Capture the cell that displays the provided text and extract its (X, Y) central coordinate. 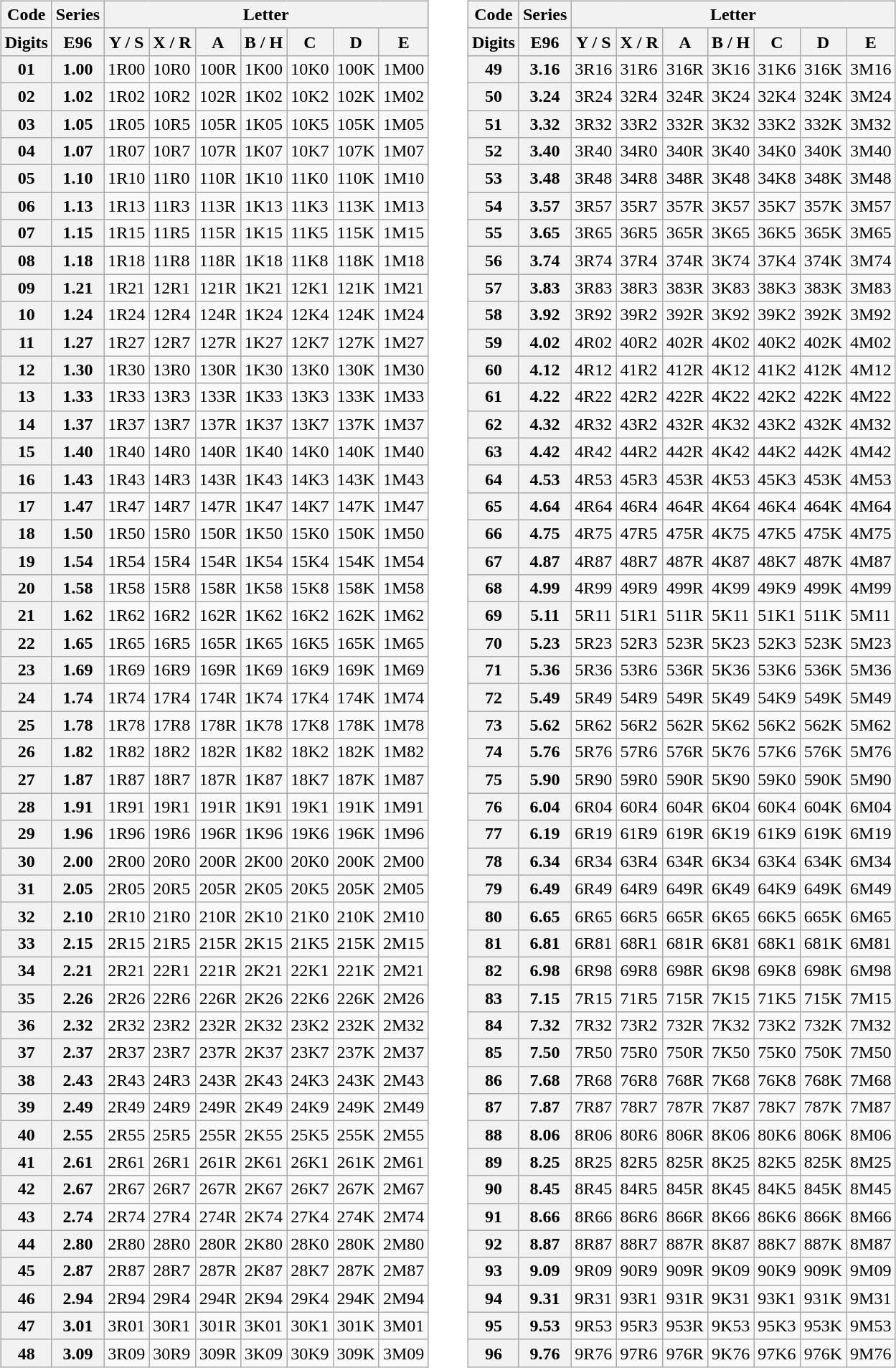
69 (494, 616)
63R4 (639, 861)
154K (356, 561)
2M80 (403, 1244)
38K3 (777, 288)
442R (684, 451)
243R (218, 1080)
7R32 (594, 1026)
37R4 (639, 261)
14K7 (310, 506)
3K83 (730, 288)
825K (823, 1162)
7.50 (544, 1053)
102K (356, 96)
6M81 (871, 943)
13R3 (172, 397)
1K65 (263, 643)
1M87 (403, 779)
2M49 (403, 1107)
1R37 (126, 424)
21K5 (310, 943)
4K99 (730, 589)
1R96 (126, 834)
280K (356, 1244)
42K2 (777, 397)
93R1 (639, 1298)
2M87 (403, 1271)
66K5 (777, 916)
10R7 (172, 151)
83 (494, 998)
38 (26, 1080)
24K3 (310, 1080)
3.16 (544, 69)
32K4 (777, 96)
1.54 (77, 561)
69K8 (777, 970)
1.43 (77, 479)
45K3 (777, 479)
24R9 (172, 1107)
28K7 (310, 1271)
4K87 (730, 561)
69R8 (639, 970)
56R2 (639, 725)
5.23 (544, 643)
9M76 (871, 1353)
365K (823, 233)
931K (823, 1298)
1M00 (403, 69)
81 (494, 943)
5.11 (544, 616)
90 (494, 1189)
140R (218, 451)
12K7 (310, 342)
54 (494, 206)
48 (26, 1353)
26R7 (172, 1189)
7.15 (544, 998)
549R (684, 698)
8K87 (730, 1244)
287R (218, 1271)
70 (494, 643)
6R34 (594, 861)
53 (494, 179)
14K0 (310, 451)
10R2 (172, 96)
4M64 (871, 506)
324R (684, 96)
2K87 (263, 1271)
1.10 (77, 179)
2M74 (403, 1217)
332R (684, 124)
14R3 (172, 479)
4M02 (871, 342)
1K82 (263, 752)
1.30 (77, 370)
549K (823, 698)
205K (356, 889)
1R00 (126, 69)
1M07 (403, 151)
2.15 (77, 943)
90R9 (639, 1271)
5.36 (544, 670)
4K12 (730, 370)
422R (684, 397)
4K22 (730, 397)
226K (356, 998)
1R05 (126, 124)
37K4 (777, 261)
1.24 (77, 315)
1R30 (126, 370)
9R31 (594, 1298)
274R (218, 1217)
2.67 (77, 1189)
84 (494, 1026)
2.32 (77, 1026)
1K58 (263, 589)
4K53 (730, 479)
46 (26, 1298)
1M18 (403, 261)
2.74 (77, 1217)
5K90 (730, 779)
68K1 (777, 943)
4.53 (544, 479)
3R40 (594, 151)
1R15 (126, 233)
42R2 (639, 397)
16R2 (172, 616)
12R4 (172, 315)
232R (218, 1026)
634K (823, 861)
59 (494, 342)
65 (494, 506)
57K6 (777, 752)
604K (823, 807)
115K (356, 233)
44R2 (639, 451)
178K (356, 725)
2K67 (263, 1189)
1R58 (126, 589)
58 (494, 315)
383R (684, 288)
4R02 (594, 342)
412K (823, 370)
25 (26, 725)
475K (823, 533)
215K (356, 943)
72 (494, 698)
1K05 (263, 124)
1K91 (263, 807)
158R (218, 589)
11 (26, 342)
36K5 (777, 233)
523K (823, 643)
3K32 (730, 124)
6M49 (871, 889)
44 (26, 1244)
280R (218, 1244)
1.47 (77, 506)
52K3 (777, 643)
51K1 (777, 616)
107K (356, 151)
6M65 (871, 916)
1K13 (263, 206)
28R7 (172, 1271)
51 (494, 124)
22R1 (172, 970)
6R81 (594, 943)
1K00 (263, 69)
52 (494, 151)
6K49 (730, 889)
1K24 (263, 315)
3K57 (730, 206)
10 (26, 315)
8M66 (871, 1217)
19R1 (172, 807)
2K37 (263, 1053)
2.37 (77, 1053)
29 (26, 834)
255R (218, 1135)
71 (494, 670)
2R94 (126, 1298)
21R0 (172, 916)
5R23 (594, 643)
340R (684, 151)
1M50 (403, 533)
5K76 (730, 752)
1R50 (126, 533)
46R4 (639, 506)
133K (356, 397)
7M32 (871, 1026)
16K5 (310, 643)
19K6 (310, 834)
5.76 (544, 752)
26R1 (172, 1162)
30R1 (172, 1326)
2K49 (263, 1107)
316R (684, 69)
7K32 (730, 1026)
2M43 (403, 1080)
16K9 (310, 670)
1R02 (126, 96)
26 (26, 752)
57 (494, 288)
35R7 (639, 206)
5R36 (594, 670)
665K (823, 916)
8K66 (730, 1217)
20 (26, 589)
1R40 (126, 451)
29R4 (172, 1298)
2R10 (126, 916)
1K18 (263, 261)
12K1 (310, 288)
78K7 (777, 1107)
2K61 (263, 1162)
464R (684, 506)
13R0 (172, 370)
9M53 (871, 1326)
2.21 (77, 970)
19K1 (310, 807)
187R (218, 779)
40 (26, 1135)
715K (823, 998)
94 (494, 1298)
118R (218, 261)
115R (218, 233)
2K94 (263, 1298)
750R (684, 1053)
09 (26, 288)
17R8 (172, 725)
3.40 (544, 151)
3M57 (871, 206)
127K (356, 342)
102R (218, 96)
13R7 (172, 424)
1.58 (77, 589)
806K (823, 1135)
25K5 (310, 1135)
887K (823, 1244)
31R6 (639, 69)
4.87 (544, 561)
7R15 (594, 998)
8.87 (544, 1244)
374K (823, 261)
1M13 (403, 206)
931R (684, 1298)
4R64 (594, 506)
60K4 (777, 807)
3R24 (594, 96)
1.96 (77, 834)
76 (494, 807)
3M65 (871, 233)
31K6 (777, 69)
953R (684, 1326)
30K9 (310, 1353)
8.66 (544, 1217)
392K (823, 315)
2R49 (126, 1107)
16K2 (310, 616)
1M82 (403, 752)
4R12 (594, 370)
4K42 (730, 451)
2K05 (263, 889)
1.78 (77, 725)
8.06 (544, 1135)
133R (218, 397)
33K2 (777, 124)
60R4 (639, 807)
1K69 (263, 670)
15K8 (310, 589)
17 (26, 506)
53K6 (777, 670)
1R69 (126, 670)
39 (26, 1107)
6R65 (594, 916)
3K16 (730, 69)
57R6 (639, 752)
137K (356, 424)
226R (218, 998)
1.62 (77, 616)
3M48 (871, 179)
787K (823, 1107)
52R3 (639, 643)
3.57 (544, 206)
77 (494, 834)
806R (684, 1135)
1R07 (126, 151)
23R2 (172, 1026)
45 (26, 1271)
3R01 (126, 1326)
85 (494, 1053)
35K7 (777, 206)
15 (26, 451)
3R83 (594, 288)
768K (823, 1080)
15K0 (310, 533)
178R (218, 725)
2.10 (77, 916)
51R1 (639, 616)
8.25 (544, 1162)
7M68 (871, 1080)
1K10 (263, 179)
4R99 (594, 589)
28K0 (310, 1244)
1.50 (77, 533)
158K (356, 589)
1.37 (77, 424)
16R5 (172, 643)
3M01 (403, 1326)
88R7 (639, 1244)
348R (684, 179)
1.74 (77, 698)
2M15 (403, 943)
4R22 (594, 397)
5R49 (594, 698)
2.00 (77, 861)
6K34 (730, 861)
75K0 (777, 1053)
48K7 (777, 561)
43 (26, 1217)
866R (684, 1217)
107R (218, 151)
11R8 (172, 261)
7K68 (730, 1080)
165R (218, 643)
324K (823, 96)
499K (823, 589)
9K53 (730, 1326)
2R55 (126, 1135)
64 (494, 479)
4R75 (594, 533)
274K (356, 1217)
2K43 (263, 1080)
9.09 (544, 1271)
59R0 (639, 779)
2M94 (403, 1298)
31 (26, 889)
34 (26, 970)
7R68 (594, 1080)
6.34 (544, 861)
4M53 (871, 479)
50 (494, 96)
2.87 (77, 1271)
6R98 (594, 970)
4M87 (871, 561)
1M05 (403, 124)
11K5 (310, 233)
3.09 (77, 1353)
787R (684, 1107)
1M30 (403, 370)
21 (26, 616)
27K4 (310, 1217)
604R (684, 807)
67 (494, 561)
3M32 (871, 124)
7M50 (871, 1053)
84K5 (777, 1189)
1R13 (126, 206)
01 (26, 69)
562R (684, 725)
681K (823, 943)
255K (356, 1135)
301R (218, 1326)
07 (26, 233)
4.02 (544, 342)
1M65 (403, 643)
1R47 (126, 506)
29K4 (310, 1298)
9K76 (730, 1353)
17K8 (310, 725)
340K (823, 151)
2.94 (77, 1298)
5K36 (730, 670)
1M74 (403, 698)
768R (684, 1080)
13 (26, 397)
309K (356, 1353)
36R5 (639, 233)
7R50 (594, 1053)
4R32 (594, 424)
422K (823, 397)
2M37 (403, 1053)
1K07 (263, 151)
475R (684, 533)
7.68 (544, 1080)
2R26 (126, 998)
40K2 (777, 342)
4K02 (730, 342)
453K (823, 479)
3.74 (544, 261)
3K24 (730, 96)
78 (494, 861)
221R (218, 970)
10R5 (172, 124)
118K (356, 261)
523R (684, 643)
88K7 (777, 1244)
2.61 (77, 1162)
10K2 (310, 96)
261R (218, 1162)
47 (26, 1326)
24 (26, 698)
1K37 (263, 424)
6M34 (871, 861)
4M22 (871, 397)
5K49 (730, 698)
13K0 (310, 370)
71K5 (777, 998)
3.24 (544, 96)
64K9 (777, 889)
4.99 (544, 589)
6M19 (871, 834)
6K19 (730, 834)
73 (494, 725)
78R7 (639, 1107)
221K (356, 970)
1K54 (263, 561)
3R57 (594, 206)
53R6 (639, 670)
1R43 (126, 479)
309R (218, 1353)
04 (26, 151)
61K9 (777, 834)
1R65 (126, 643)
6.49 (544, 889)
24R3 (172, 1080)
4M12 (871, 370)
6K65 (730, 916)
5K23 (730, 643)
3K65 (730, 233)
21K0 (310, 916)
49 (494, 69)
1R74 (126, 698)
165K (356, 643)
365R (684, 233)
154R (218, 561)
3.48 (544, 179)
93K1 (777, 1298)
95R3 (639, 1326)
665R (684, 916)
590K (823, 779)
2M67 (403, 1189)
1M78 (403, 725)
1K96 (263, 834)
124R (218, 315)
2K32 (263, 1026)
48R7 (639, 561)
1R91 (126, 807)
137R (218, 424)
105R (218, 124)
576K (823, 752)
80R6 (639, 1135)
150R (218, 533)
6.98 (544, 970)
619K (823, 834)
174R (218, 698)
35 (26, 998)
287K (356, 1271)
5.62 (544, 725)
54R9 (639, 698)
196K (356, 834)
20K0 (310, 861)
2R74 (126, 1217)
68R1 (639, 943)
12R1 (172, 288)
2M61 (403, 1162)
19R6 (172, 834)
93 (494, 1271)
887R (684, 1244)
5R76 (594, 752)
2R67 (126, 1189)
2M21 (403, 970)
3K01 (263, 1326)
8M25 (871, 1162)
2K74 (263, 1217)
402K (823, 342)
294R (218, 1298)
59K0 (777, 779)
20R5 (172, 889)
8K45 (730, 1189)
61 (494, 397)
698K (823, 970)
105K (356, 124)
9.53 (544, 1326)
1.65 (77, 643)
3R16 (594, 69)
1.69 (77, 670)
2M26 (403, 998)
43R2 (639, 424)
845K (823, 1189)
2R05 (126, 889)
41K2 (777, 370)
392R (684, 315)
63 (494, 451)
1.21 (77, 288)
187K (356, 779)
2.26 (77, 998)
619R (684, 834)
215R (218, 943)
11R5 (172, 233)
1M33 (403, 397)
86R6 (639, 1217)
18R7 (172, 779)
4K64 (730, 506)
4.22 (544, 397)
1M27 (403, 342)
6.81 (544, 943)
30 (26, 861)
12R7 (172, 342)
1K87 (263, 779)
16R9 (172, 670)
634R (684, 861)
56K2 (777, 725)
357R (684, 206)
3M92 (871, 315)
1.02 (77, 96)
453R (684, 479)
1R82 (126, 752)
49K9 (777, 589)
06 (26, 206)
10K7 (310, 151)
1.91 (77, 807)
6R49 (594, 889)
4R42 (594, 451)
374R (684, 261)
8R45 (594, 1189)
97K6 (777, 1353)
1R21 (126, 288)
03 (26, 124)
1M43 (403, 479)
47R5 (639, 533)
3K48 (730, 179)
113K (356, 206)
1M96 (403, 834)
8M06 (871, 1135)
96 (494, 1353)
182K (356, 752)
1M62 (403, 616)
62 (494, 424)
1R62 (126, 616)
9R09 (594, 1271)
2K55 (263, 1135)
200R (218, 861)
9M09 (871, 1271)
1R87 (126, 779)
191K (356, 807)
3.32 (544, 124)
182R (218, 752)
562K (823, 725)
8K06 (730, 1135)
7R87 (594, 1107)
91 (494, 1217)
10K5 (310, 124)
1R78 (126, 725)
1R24 (126, 315)
1.05 (77, 124)
8M87 (871, 1244)
953K (823, 1326)
3M16 (871, 69)
05 (26, 179)
9K09 (730, 1271)
7.32 (544, 1026)
6K04 (730, 807)
13K7 (310, 424)
80K6 (777, 1135)
1M02 (403, 96)
5R11 (594, 616)
43K2 (777, 424)
7.87 (544, 1107)
15R4 (172, 561)
34R8 (639, 179)
28R0 (172, 1244)
26K7 (310, 1189)
7K87 (730, 1107)
576R (684, 752)
30R9 (172, 1353)
25R5 (172, 1135)
205R (218, 889)
147R (218, 506)
1.07 (77, 151)
121K (356, 288)
1K62 (263, 616)
15R0 (172, 533)
3R32 (594, 124)
68 (494, 589)
73K2 (777, 1026)
42 (26, 1189)
6R19 (594, 834)
30K1 (310, 1326)
825R (684, 1162)
10K0 (310, 69)
121R (218, 288)
9M31 (871, 1298)
5.49 (544, 698)
3R92 (594, 315)
1M47 (403, 506)
2K26 (263, 998)
3R09 (126, 1353)
2.80 (77, 1244)
432R (684, 424)
2R80 (126, 1244)
32R4 (639, 96)
3R74 (594, 261)
1R27 (126, 342)
1.82 (77, 752)
499R (684, 589)
36 (26, 1026)
1R54 (126, 561)
909K (823, 1271)
200K (356, 861)
23K2 (310, 1026)
75R0 (639, 1053)
9K31 (730, 1298)
2R21 (126, 970)
4M75 (871, 533)
2R00 (126, 861)
7K50 (730, 1053)
5K11 (730, 616)
124K (356, 315)
28 (26, 807)
1M24 (403, 315)
1.18 (77, 261)
147K (356, 506)
1K74 (263, 698)
34R0 (639, 151)
3M24 (871, 96)
1.13 (77, 206)
169R (218, 670)
130R (218, 370)
95 (494, 1326)
3.92 (544, 315)
3K09 (263, 1353)
681R (684, 943)
71R5 (639, 998)
33R2 (639, 124)
75 (494, 779)
6M04 (871, 807)
2.05 (77, 889)
95K3 (777, 1326)
4M42 (871, 451)
1.33 (77, 397)
3M74 (871, 261)
23 (26, 670)
8.45 (544, 1189)
2M05 (403, 889)
6M98 (871, 970)
487K (823, 561)
232K (356, 1026)
383K (823, 288)
590R (684, 779)
1K30 (263, 370)
88 (494, 1135)
976R (684, 1353)
2R61 (126, 1162)
3M40 (871, 151)
357K (823, 206)
02 (26, 96)
23R7 (172, 1053)
5R62 (594, 725)
46K4 (777, 506)
1M21 (403, 288)
97R6 (639, 1353)
4.64 (544, 506)
15R8 (172, 589)
2M32 (403, 1026)
66 (494, 533)
4R87 (594, 561)
39R2 (639, 315)
84R5 (639, 1189)
14 (26, 424)
3.01 (77, 1326)
6.65 (544, 916)
1M40 (403, 451)
3.83 (544, 288)
18K7 (310, 779)
267R (218, 1189)
2R32 (126, 1026)
6.19 (544, 834)
1K02 (263, 96)
92 (494, 1244)
174K (356, 698)
20R0 (172, 861)
89 (494, 1162)
12K4 (310, 315)
32 (26, 916)
732R (684, 1026)
162K (356, 616)
12 (26, 370)
5.90 (544, 779)
08 (26, 261)
1M15 (403, 233)
17K4 (310, 698)
3M09 (403, 1353)
5M62 (871, 725)
6R04 (594, 807)
732K (823, 1026)
432K (823, 424)
13K3 (310, 397)
15K4 (310, 561)
4.12 (544, 370)
4K32 (730, 424)
5M49 (871, 698)
2M10 (403, 916)
61R9 (639, 834)
2K21 (263, 970)
18R2 (172, 752)
110K (356, 179)
698R (684, 970)
196R (218, 834)
40R2 (639, 342)
845R (684, 1189)
536R (684, 670)
1M91 (403, 807)
511R (684, 616)
649R (684, 889)
17R4 (172, 698)
66R5 (639, 916)
54K9 (777, 698)
22 (26, 643)
1K21 (263, 288)
100R (218, 69)
2K00 (263, 861)
7M15 (871, 998)
4R53 (594, 479)
442K (823, 451)
82 (494, 970)
10R0 (172, 69)
1K15 (263, 233)
1.15 (77, 233)
7K15 (730, 998)
261K (356, 1162)
86 (494, 1080)
750K (823, 1053)
41R2 (639, 370)
3K92 (730, 315)
511K (823, 616)
16 (26, 479)
5M76 (871, 752)
110R (218, 179)
90K9 (777, 1271)
9.31 (544, 1298)
2M55 (403, 1135)
4K75 (730, 533)
237K (356, 1053)
86K6 (777, 1217)
249R (218, 1107)
2M00 (403, 861)
22R6 (172, 998)
1M37 (403, 424)
6K98 (730, 970)
26K1 (310, 1162)
19 (26, 561)
4.32 (544, 424)
649K (823, 889)
2.49 (77, 1107)
1K27 (263, 342)
316K (823, 69)
37 (26, 1053)
1R10 (126, 179)
11K0 (310, 179)
11R3 (172, 206)
1M10 (403, 179)
33 (26, 943)
1M69 (403, 670)
34K0 (777, 151)
332K (823, 124)
63K4 (777, 861)
14R7 (172, 506)
24K9 (310, 1107)
1K47 (263, 506)
2R43 (126, 1080)
5M11 (871, 616)
1.87 (77, 779)
130K (356, 370)
41 (26, 1162)
1R18 (126, 261)
5M36 (871, 670)
55 (494, 233)
1M54 (403, 561)
210R (218, 916)
3R48 (594, 179)
1K33 (263, 397)
44K2 (777, 451)
715R (684, 998)
162R (218, 616)
1.27 (77, 342)
27R4 (172, 1217)
294K (356, 1298)
21R5 (172, 943)
49R9 (639, 589)
2R87 (126, 1271)
76K8 (777, 1080)
191R (218, 807)
2.43 (77, 1080)
536K (823, 670)
237R (218, 1053)
11R0 (172, 179)
8M45 (871, 1189)
127R (218, 342)
909R (684, 1271)
60 (494, 370)
76R8 (639, 1080)
39K2 (777, 315)
82K5 (777, 1162)
143K (356, 479)
23K7 (310, 1053)
1M58 (403, 589)
140K (356, 451)
301K (356, 1326)
11K3 (310, 206)
267K (356, 1189)
4M32 (871, 424)
3K74 (730, 261)
5M90 (871, 779)
3M83 (871, 288)
1R33 (126, 397)
2R15 (126, 943)
14R0 (172, 451)
243K (356, 1080)
976K (823, 1353)
8R66 (594, 1217)
1K43 (263, 479)
100K (356, 69)
64R9 (639, 889)
14K3 (310, 479)
3R65 (594, 233)
3K40 (730, 151)
18K2 (310, 752)
47K5 (777, 533)
1K50 (263, 533)
18 (26, 533)
5M23 (871, 643)
82R5 (639, 1162)
4M99 (871, 589)
3.65 (544, 233)
22K1 (310, 970)
9R76 (594, 1353)
5K62 (730, 725)
866K (823, 1217)
27 (26, 779)
22K6 (310, 998)
38R3 (639, 288)
412R (684, 370)
8R25 (594, 1162)
34K8 (777, 179)
2R37 (126, 1053)
80 (494, 916)
7M87 (871, 1107)
169K (356, 670)
2K15 (263, 943)
6.04 (544, 807)
8K25 (730, 1162)
2.55 (77, 1135)
4.42 (544, 451)
2K80 (263, 1244)
464K (823, 506)
6K81 (730, 943)
73R2 (639, 1026)
87 (494, 1107)
45R3 (639, 479)
150K (356, 533)
1.40 (77, 451)
9R53 (594, 1326)
8R06 (594, 1135)
74 (494, 752)
348K (823, 179)
4.75 (544, 533)
249K (356, 1107)
402R (684, 342)
79 (494, 889)
1K78 (263, 725)
113R (218, 206)
56 (494, 261)
210K (356, 916)
9.76 (544, 1353)
2K10 (263, 916)
5R90 (594, 779)
1K40 (263, 451)
143R (218, 479)
487R (684, 561)
8R87 (594, 1244)
1.00 (77, 69)
11K8 (310, 261)
20K5 (310, 889)
